Provide the (x, y) coordinate of the cell's center where the given text is located.  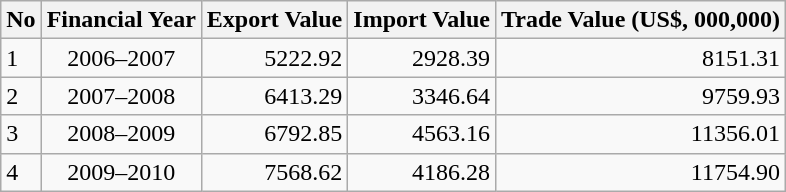
9759.93 (641, 96)
2009–2010 (121, 172)
3 (21, 134)
Export Value (274, 20)
3346.64 (422, 96)
Trade Value (US$, 000,000) (641, 20)
Financial Year (121, 20)
2 (21, 96)
Import Value (422, 20)
6413.29 (274, 96)
6792.85 (274, 134)
4563.16 (422, 134)
No (21, 20)
7568.62 (274, 172)
1 (21, 58)
2006–2007 (121, 58)
11754.90 (641, 172)
5222.92 (274, 58)
2008–2009 (121, 134)
11356.01 (641, 134)
2928.39 (422, 58)
4 (21, 172)
4186.28 (422, 172)
2007–2008 (121, 96)
8151.31 (641, 58)
